Find where the given text appears and provide that cell's center as [X, Y] coordinate. 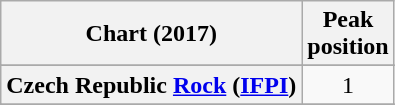
Czech Republic Rock (IFPI) [152, 85]
1 [348, 85]
Chart (2017) [152, 34]
Peakposition [348, 34]
